Output the (X, Y) coordinate of the center of the cell containing the given text.  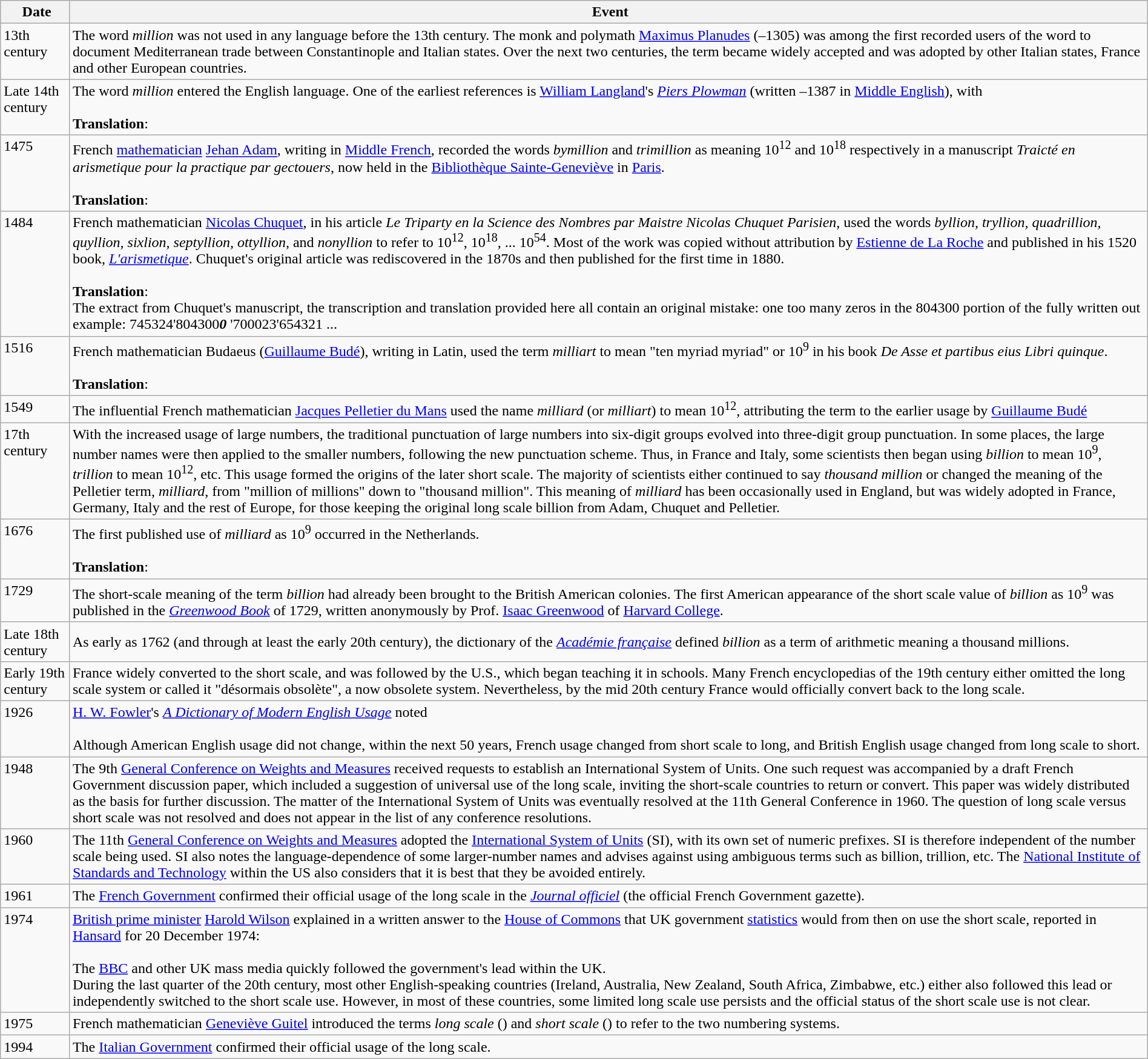
The French Government confirmed their official usage of the long scale in the Journal officiel (the official French Government gazette). (608, 896)
Early 19th century (35, 681)
Event (608, 12)
1974 (35, 960)
1516 (35, 366)
1475 (35, 173)
1994 (35, 1047)
1961 (35, 896)
The Italian Government confirmed their official usage of the long scale. (608, 1047)
1948 (35, 793)
1549 (35, 409)
1960 (35, 857)
French mathematician Geneviève Guitel introduced the terms long scale () and short scale () to refer to the two numbering systems. (608, 1024)
1484 (35, 274)
17th century (35, 471)
1729 (35, 601)
1926 (35, 728)
1975 (35, 1024)
Date (35, 12)
Late 14th century (35, 107)
The first published use of milliard as 109 occurred in the Netherlands.Translation: (608, 549)
Late 18th century (35, 642)
13th century (35, 51)
1676 (35, 549)
